Return [x, y] of the center of cell containing provided text 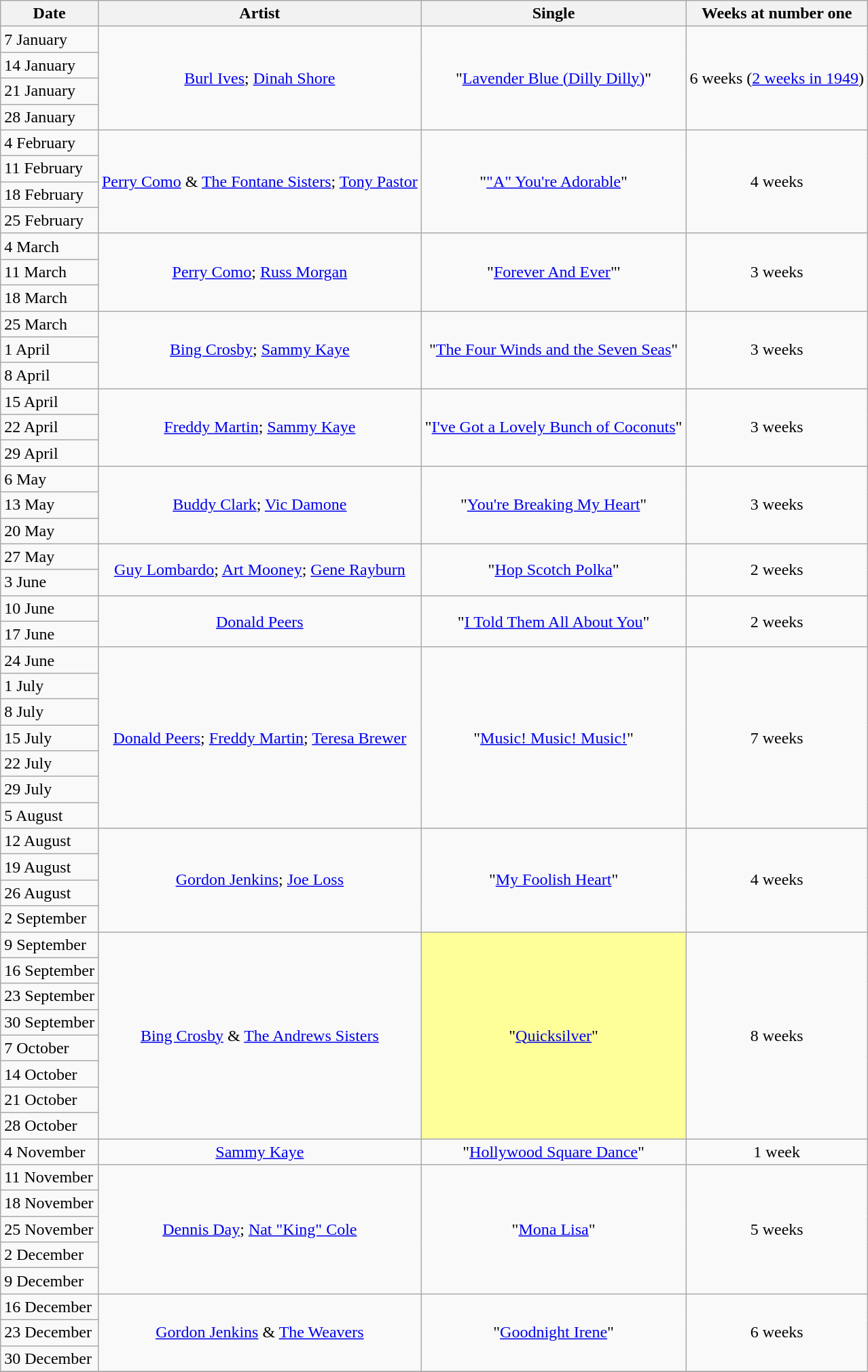
10 June [50, 608]
Gordon Jenkins; Joe Loss [259, 880]
11 November [50, 1178]
"You're Breaking My Heart" [554, 505]
8 April [50, 376]
16 December [50, 1307]
29 April [50, 453]
29 July [50, 790]
14 January [50, 65]
6 May [50, 479]
21 January [50, 91]
11 March [50, 272]
25 February [50, 220]
9 September [50, 945]
14 October [50, 1074]
4 February [50, 143]
21 October [50, 1100]
30 September [50, 1022]
Weeks at number one [777, 14]
3 June [50, 582]
Donald Peers [259, 621]
"I Told Them All About You" [554, 621]
1 April [50, 350]
"Music! Music! Music!" [554, 737]
"Quicksilver" [554, 1035]
5 August [50, 815]
Gordon Jenkins & The Weavers [259, 1333]
25 March [50, 324]
Burl Ives; Dinah Shore [259, 78]
18 November [50, 1203]
8 weeks [777, 1035]
23 September [50, 996]
7 January [50, 39]
Bing Crosby & The Andrews Sisters [259, 1035]
8 July [50, 711]
Artist [259, 14]
"Goodnight Irene" [554, 1333]
5 weeks [777, 1229]
Single [554, 14]
4 November [50, 1152]
"My Foolish Heart" [554, 880]
15 April [50, 402]
17 June [50, 634]
Perry Como; Russ Morgan [259, 272]
16 September [50, 970]
Freddy Martin; Sammy Kaye [259, 427]
22 July [50, 764]
1 week [777, 1152]
6 weeks (2 weeks in 1949) [777, 78]
28 October [50, 1125]
22 April [50, 427]
7 October [50, 1048]
9 December [50, 1281]
Donald Peers; Freddy Martin; Teresa Brewer [259, 737]
Date [50, 14]
Sammy Kaye [259, 1152]
1 July [50, 686]
15 July [50, 737]
18 March [50, 298]
"I've Got a Lovely Bunch of Coconuts" [554, 427]
2 September [50, 919]
25 November [50, 1229]
19 August [50, 867]
6 weeks [777, 1333]
11 February [50, 169]
Bing Crosby; Sammy Kaye [259, 350]
13 May [50, 505]
"Lavender Blue (Dilly Dilly)" [554, 78]
"Mona Lisa" [554, 1229]
"Forever And Ever"' [554, 272]
"Hop Scotch Polka" [554, 569]
27 May [50, 557]
4 March [50, 246]
20 May [50, 531]
12 August [50, 841]
30 December [50, 1358]
Dennis Day; Nat "King" Cole [259, 1229]
18 February [50, 194]
24 June [50, 660]
Buddy Clark; Vic Damone [259, 505]
2 December [50, 1255]
26 August [50, 893]
7 weeks [777, 737]
"Hollywood Square Dance" [554, 1152]
Perry Como & The Fontane Sisters; Tony Pastor [259, 181]
"The Four Winds and the Seven Seas" [554, 350]
""A" You're Adorable" [554, 181]
Guy Lombardo; Art Mooney; Gene Rayburn [259, 569]
23 December [50, 1333]
28 January [50, 117]
